Return (x, y) of the center of cell containing provided text 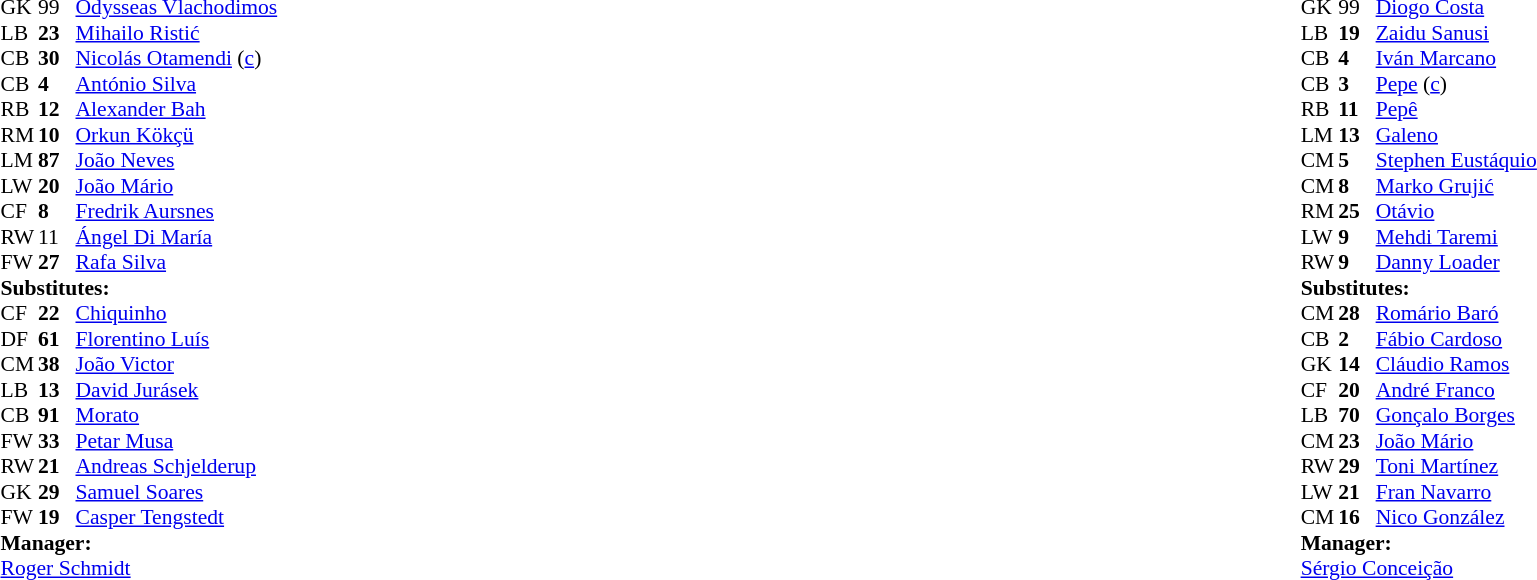
5 (1357, 161)
12 (57, 109)
Samuel Soares (177, 492)
Toni Martínez (1456, 467)
António Silva (177, 84)
David Jurásek (177, 390)
Ángel Di María (177, 237)
Galeno (1456, 135)
70 (1357, 415)
Gonçalo Borges (1456, 415)
3 (1357, 84)
Fredrik Aursnes (177, 211)
Danny Loader (1456, 263)
38 (57, 365)
2 (1357, 339)
Andreas Schjelderup (177, 467)
Alexander Bah (177, 109)
Marko Grujić (1456, 186)
Rafa Silva (177, 263)
91 (57, 415)
27 (57, 263)
25 (1357, 211)
16 (1357, 517)
Romário Baró (1456, 313)
Stephen Eustáquio (1456, 161)
30 (57, 59)
João Neves (177, 161)
Pepê (1456, 109)
Casper Tengstedt (177, 517)
Petar Musa (177, 441)
Zaidu Sanusi (1456, 33)
DF (19, 339)
61 (57, 339)
28 (1357, 313)
Nico González (1456, 517)
33 (57, 441)
10 (57, 135)
Fábio Cardoso (1456, 339)
87 (57, 161)
Fran Navarro (1456, 492)
14 (1357, 365)
Mihailo Ristić (177, 33)
Iván Marcano (1456, 59)
Chiquinho (177, 313)
Nicolás Otamendi (c) (177, 59)
Florentino Luís (177, 339)
Otávio (1456, 211)
22 (57, 313)
Orkun Kökçü (177, 135)
Morato (177, 415)
Pepe (c) (1456, 84)
João Victor (177, 365)
Mehdi Taremi (1456, 237)
André Franco (1456, 390)
Cláudio Ramos (1456, 365)
